Provide the (x, y) coordinate of the cell's center where the given text is located.  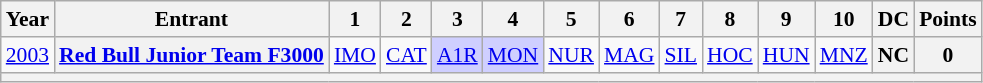
8 (730, 19)
DC (894, 19)
SIL (682, 55)
IMO (355, 55)
2003 (28, 55)
MAG (630, 55)
Entrant (192, 19)
MON (514, 55)
NUR (571, 55)
CAT (406, 55)
HUN (786, 55)
7 (682, 19)
1 (355, 19)
3 (458, 19)
Points (948, 19)
Year (28, 19)
9 (786, 19)
5 (571, 19)
0 (948, 55)
Red Bull Junior Team F3000 (192, 55)
MNZ (844, 55)
HOC (730, 55)
6 (630, 19)
NC (894, 55)
4 (514, 19)
2 (406, 19)
A1R (458, 55)
10 (844, 19)
